Locate the cell with the specified text and output its (x, y) center coordinate. 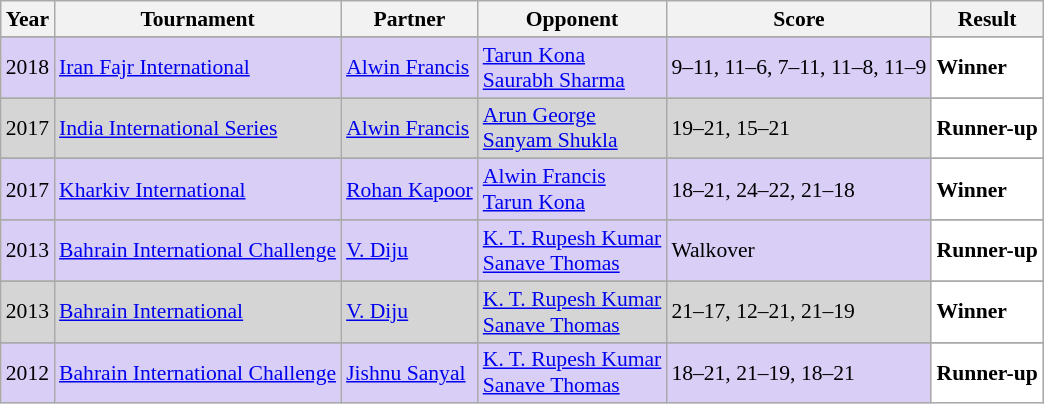
Rohan Kapoor (410, 190)
India International Series (198, 128)
Year (28, 19)
2018 (28, 68)
Partner (410, 19)
18–21, 24–22, 21–18 (798, 190)
Tournament (198, 19)
Arun George Sanyam Shukla (572, 128)
Jishnu Sanyal (410, 372)
18–21, 21–19, 18–21 (798, 372)
19–21, 15–21 (798, 128)
Kharkiv International (198, 190)
Result (986, 19)
Bahrain International (198, 312)
Iran Fajr International (198, 68)
2012 (28, 372)
Walkover (798, 250)
21–17, 12–21, 21–19 (798, 312)
Opponent (572, 19)
Score (798, 19)
9–11, 11–6, 7–11, 11–8, 11–9 (798, 68)
Tarun Kona Saurabh Sharma (572, 68)
Alwin Francis Tarun Kona (572, 190)
